Provide the (x, y) coordinate of the cell's center where the given text is located.  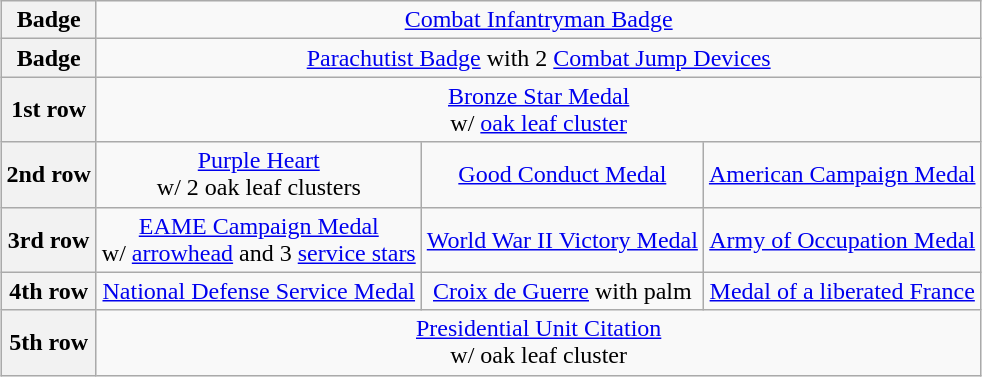
Presidential Unit Citationw/ oak leaf cluster (538, 342)
Croix de Guerre with palm (562, 291)
1st row (48, 110)
Bronze Star Medalw/ oak leaf cluster (538, 110)
Medal of a liberated France (842, 291)
Purple Heartw/ 2 oak leaf clusters (258, 174)
National Defense Service Medal (258, 291)
Good Conduct Medal (562, 174)
American Campaign Medal (842, 174)
2nd row (48, 174)
Parachutist Badge with 2 Combat Jump Devices (538, 58)
3rd row (48, 240)
World War II Victory Medal (562, 240)
EAME Campaign Medalw/ arrowhead and 3 service stars (258, 240)
Army of Occupation Medal (842, 240)
5th row (48, 342)
4th row (48, 291)
Combat Infantryman Badge (538, 20)
